Return the (x, y) coordinate for the center point of the cell that contains the specified text.  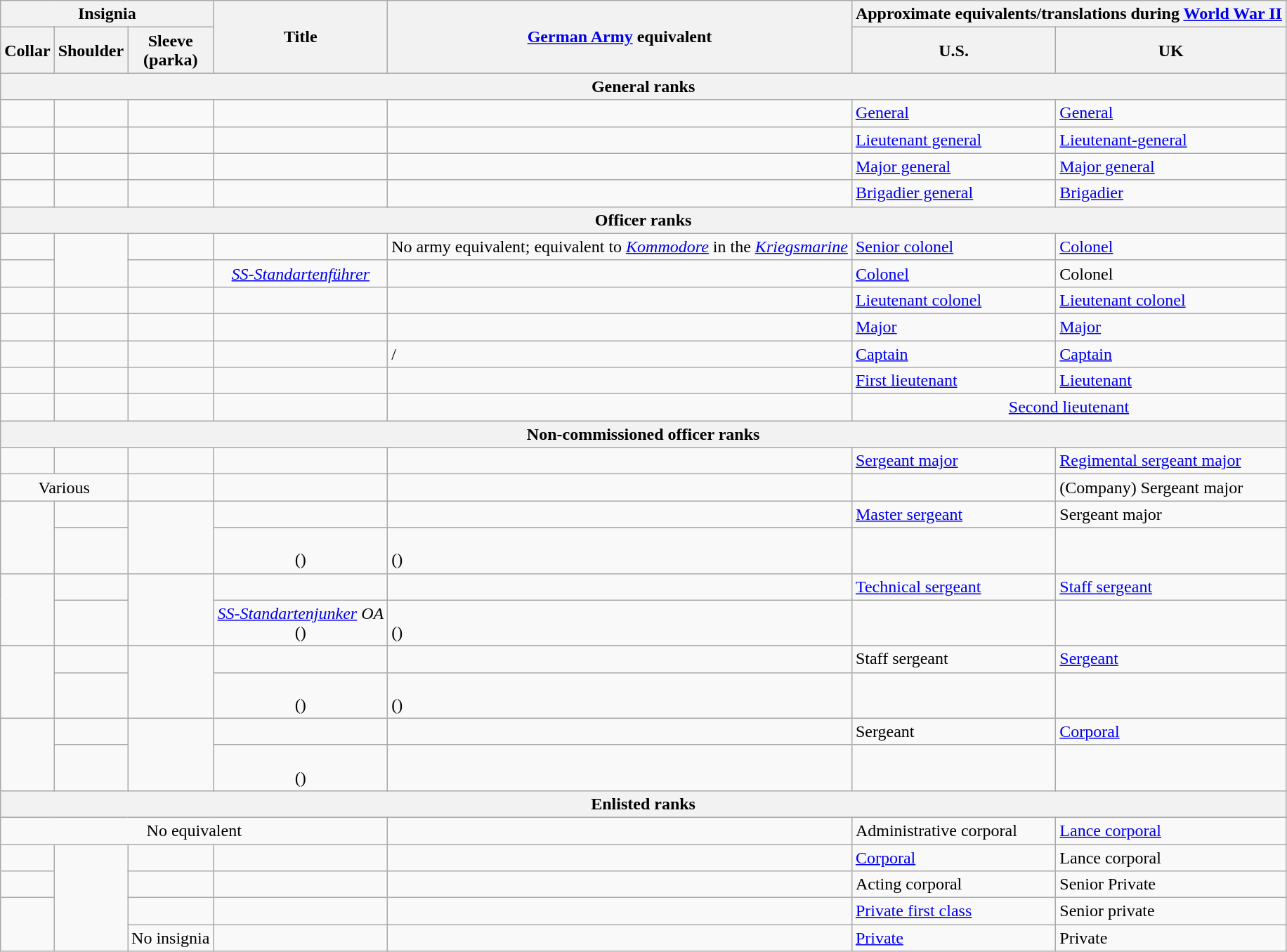
/ (620, 353)
Sleeve(parka) (171, 51)
Various (65, 488)
Title (301, 37)
Master sergeant (953, 514)
(Company) Sergeant major (1171, 488)
Technical sergeant (953, 587)
Second lieutenant (1069, 407)
Shoulder (91, 51)
Senior Private (1171, 885)
Brigadier (1171, 193)
Non-commissioned officer ranks (643, 434)
No equivalent (194, 830)
No insignia (171, 938)
Enlisted ranks (643, 804)
Collar (27, 51)
General ranks (643, 86)
No army equivalent; equivalent to Kommodore in the Kriegsmarine (620, 247)
Lieutenant general (953, 140)
Approximate equivalents/translations during World War II (1069, 14)
Regimental sergeant major (1171, 461)
Administrative corporal (953, 830)
SS-Standartenjunker OA() (301, 622)
Insignia (107, 14)
German Army equivalent (620, 37)
First lieutenant (953, 381)
Senior colonel (953, 247)
Brigadier general (953, 193)
Acting corporal (953, 885)
Senior private (1171, 911)
UK (1171, 51)
U.S. (953, 51)
Lieutenant (1171, 381)
Officer ranks (643, 220)
SS-Standartenführer (301, 273)
Private first class (953, 911)
Lieutenant-general (1171, 140)
